Detect which cell encompasses the target text, then output its (x, y) center coordinate. 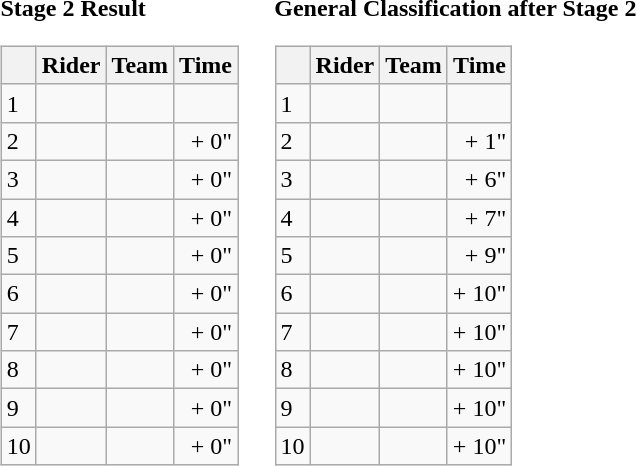
+ 9" (479, 256)
+ 7" (479, 217)
+ 1" (479, 141)
+ 6" (479, 179)
